Determine the [X, Y] coordinate at the center of the cell enclosing the given text.  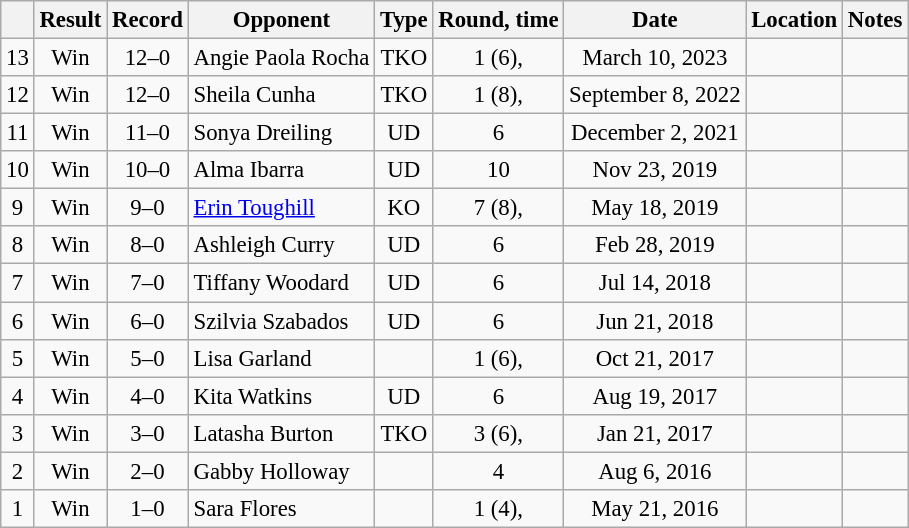
9–0 [148, 208]
Erin Toughill [281, 208]
Result [70, 20]
Nov 23, 2019 [655, 170]
7 [18, 283]
Feb 28, 2019 [655, 245]
Sheila Cunha [281, 95]
December 2, 2021 [655, 133]
Jun 21, 2018 [655, 321]
Location [794, 20]
September 8, 2022 [655, 95]
May 18, 2019 [655, 208]
Latasha Burton [281, 433]
4–0 [148, 396]
Sonya Dreiling [281, 133]
Kita Watkins [281, 396]
8–0 [148, 245]
Alma Ibarra [281, 170]
1 [18, 509]
Tiffany Woodard [281, 283]
12 [18, 95]
Jan 21, 2017 [655, 433]
KO [404, 208]
3 (6), [498, 433]
Notes [876, 20]
Aug 6, 2016 [655, 471]
3–0 [148, 433]
Aug 19, 2017 [655, 396]
13 [18, 58]
6–0 [148, 321]
7–0 [148, 283]
2 [18, 471]
Lisa Garland [281, 358]
Record [148, 20]
Szilvia Szabados [281, 321]
May 21, 2016 [655, 509]
March 10, 2023 [655, 58]
7 (8), [498, 208]
11–0 [148, 133]
Oct 21, 2017 [655, 358]
10–0 [148, 170]
Date [655, 20]
3 [18, 433]
1 (8), [498, 95]
Angie Paola Rocha [281, 58]
1 (4), [498, 509]
Opponent [281, 20]
9 [18, 208]
Round, time [498, 20]
Ashleigh Curry [281, 245]
11 [18, 133]
Sara Flores [281, 509]
8 [18, 245]
5–0 [148, 358]
1–0 [148, 509]
Gabby Holloway [281, 471]
5 [18, 358]
2–0 [148, 471]
Type [404, 20]
Jul 14, 2018 [655, 283]
